Find where the given text appears and provide that cell's center as (X, Y) coordinate. 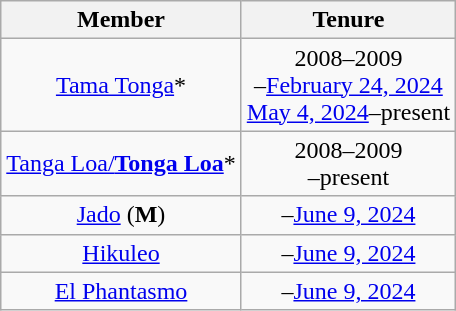
2008–2009–February 24, 2024May 4, 2024–present (348, 85)
Member (122, 20)
Jado (M) (122, 215)
Hikuleo (122, 253)
Tanga Loa/Tonga Loa* (122, 164)
Tenure (348, 20)
2008–2009–present (348, 164)
El Phantasmo (122, 291)
Tama Tonga* (122, 85)
